Detect which cell encompasses the target text, then output its [X, Y] center coordinate. 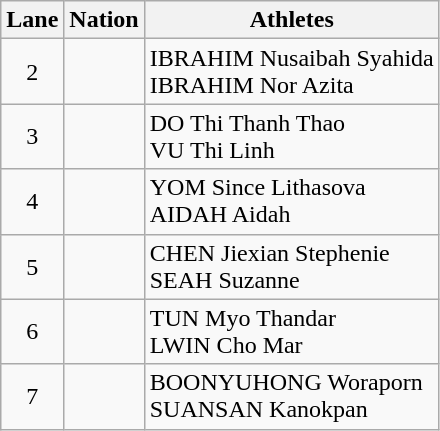
IBRAHIM Nusaibah Syahida IBRAHIM Nor Azita [292, 72]
5 [32, 266]
Lane [32, 20]
BOONYUHONG Woraporn SUANSAN Kanokpan [292, 396]
4 [32, 202]
3 [32, 136]
6 [32, 332]
CHEN Jiexian Stephenie SEAH Suzanne [292, 266]
2 [32, 72]
7 [32, 396]
DO Thi Thanh Thao VU Thi Linh [292, 136]
Nation [104, 20]
Athletes [292, 20]
TUN Myo Thandar LWIN Cho Mar [292, 332]
YOM Since Lithasova AIDAH Aidah [292, 202]
